Identify which cell holds the provided text, then report its (x, y) central coordinate. 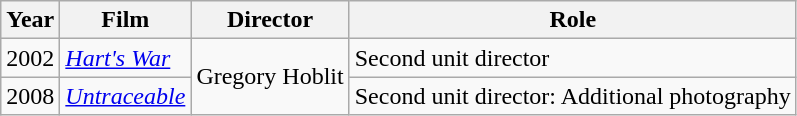
2008 (30, 96)
Untraceable (126, 96)
Second unit director: Additional photography (572, 96)
Year (30, 20)
2002 (30, 58)
Hart's War (126, 58)
Second unit director (572, 58)
Film (126, 20)
Gregory Hoblit (270, 77)
Role (572, 20)
Director (270, 20)
